Search for the cell housing the specified text and yield its (x, y) center coordinate. 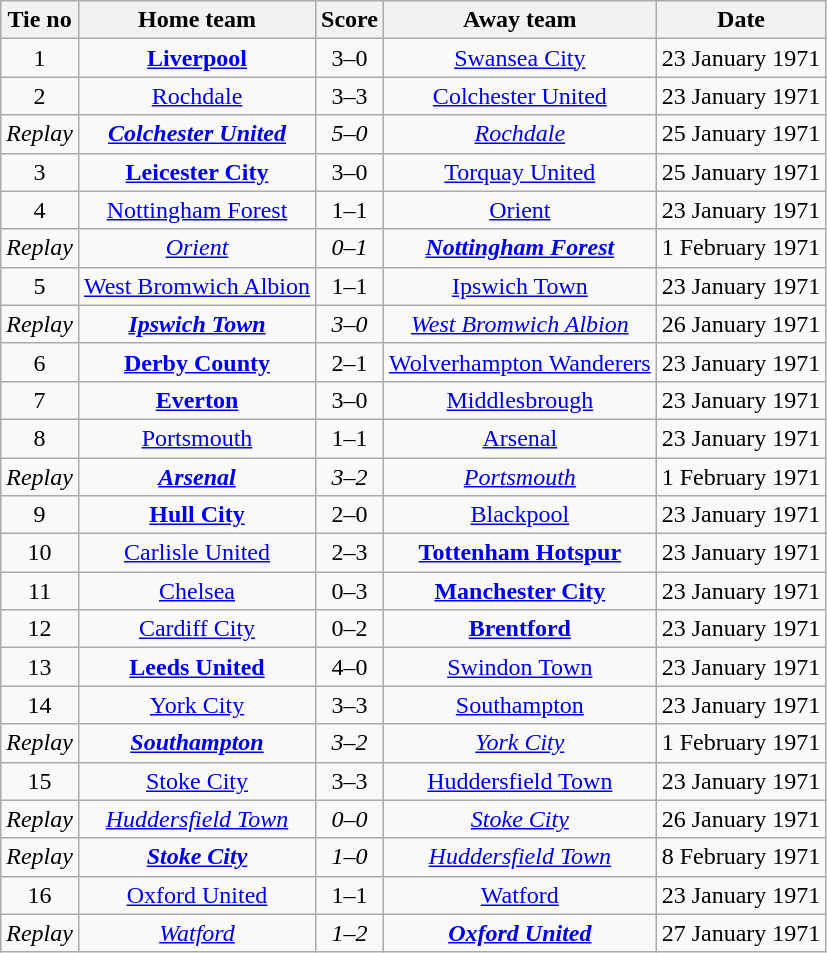
Derby County (196, 362)
0–0 (350, 819)
9 (40, 515)
14 (40, 705)
Swindon Town (520, 667)
2 (40, 96)
27 January 1971 (741, 933)
Wolverhampton Wanderers (520, 362)
13 (40, 667)
Tottenham Hotspur (520, 553)
7 (40, 400)
4 (40, 210)
Date (741, 20)
Cardiff City (196, 629)
Torquay United (520, 172)
1–0 (350, 857)
1 (40, 58)
Middlesbrough (520, 400)
Carlisle United (196, 553)
Hull City (196, 515)
Leicester City (196, 172)
0–2 (350, 629)
5 (40, 286)
Away team (520, 20)
5–0 (350, 134)
3 (40, 172)
2–1 (350, 362)
6 (40, 362)
1–2 (350, 933)
Leeds United (196, 667)
Everton (196, 400)
12 (40, 629)
10 (40, 553)
Liverpool (196, 58)
2–0 (350, 515)
Tie no (40, 20)
Brentford (520, 629)
8 February 1971 (741, 857)
4–0 (350, 667)
2–3 (350, 553)
Blackpool (520, 515)
Home team (196, 20)
Manchester City (520, 591)
15 (40, 781)
8 (40, 438)
Chelsea (196, 591)
Swansea City (520, 58)
16 (40, 895)
0–1 (350, 248)
11 (40, 591)
Score (350, 20)
0–3 (350, 591)
